Scan for the cell matching the given text and deliver its [X, Y] coordinate at center. 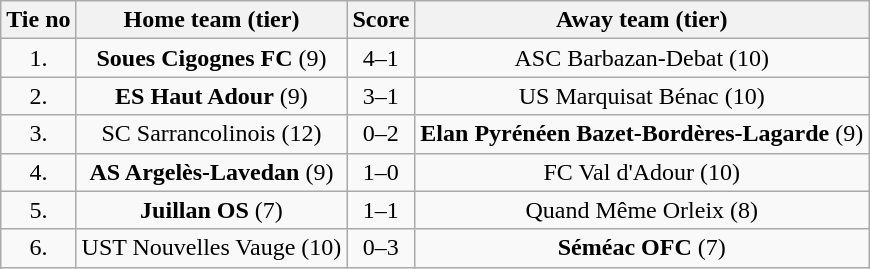
Juillan OS (7) [212, 210]
0–3 [381, 248]
ASC Barbazan-Debat (10) [642, 58]
Quand Même Orleix (8) [642, 210]
4–1 [381, 58]
Elan Pyrénéen Bazet-Bordères-Lagarde (9) [642, 134]
4. [38, 172]
UST Nouvelles Vauge (10) [212, 248]
3–1 [381, 96]
1–1 [381, 210]
FC Val d'Adour (10) [642, 172]
1–0 [381, 172]
Tie no [38, 20]
3. [38, 134]
Soues Cigognes FC (9) [212, 58]
Away team (tier) [642, 20]
5. [38, 210]
US Marquisat Bénac (10) [642, 96]
Séméac OFC (7) [642, 248]
0–2 [381, 134]
1. [38, 58]
6. [38, 248]
AS Argelès-Lavedan (9) [212, 172]
Home team (tier) [212, 20]
Score [381, 20]
ES Haut Adour (9) [212, 96]
2. [38, 96]
SC Sarrancolinois (12) [212, 134]
